Detect which cell encompasses the target text, then output its [x, y] center coordinate. 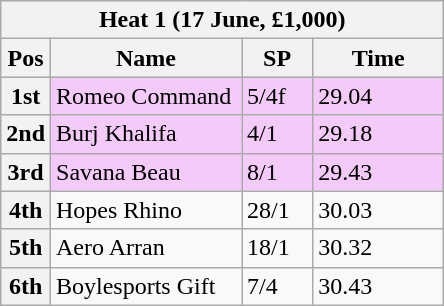
Savana Beau [146, 172]
30.43 [378, 286]
18/1 [278, 248]
2nd [26, 134]
6th [26, 286]
SP [278, 58]
29.43 [378, 172]
29.04 [378, 96]
Heat 1 (17 June, £1,000) [222, 20]
28/1 [278, 210]
1st [26, 96]
Pos [26, 58]
Name [146, 58]
7/4 [278, 286]
Boylesports Gift [146, 286]
4th [26, 210]
30.32 [378, 248]
Romeo Command [146, 96]
3rd [26, 172]
8/1 [278, 172]
30.03 [378, 210]
Burj Khalifa [146, 134]
Time [378, 58]
Aero Arran [146, 248]
29.18 [378, 134]
4/1 [278, 134]
5th [26, 248]
5/4f [278, 96]
Hopes Rhino [146, 210]
